Determine the (X, Y) coordinate at the center of the cell enclosing the given text.  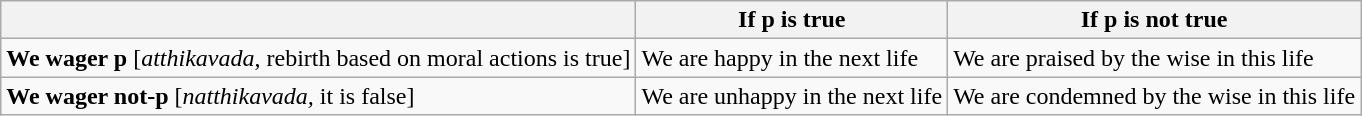
We are praised by the wise in this life (1154, 58)
We are unhappy in the next life (792, 96)
We are condemned by the wise in this life (1154, 96)
If p is true (792, 20)
If p is not true (1154, 20)
We wager p [atthikavada, rebirth based on moral actions is true] (318, 58)
We are happy in the next life (792, 58)
We wager not-p [natthikavada, it is false] (318, 96)
